Identify which cell holds the provided text, then report its (x, y) central coordinate. 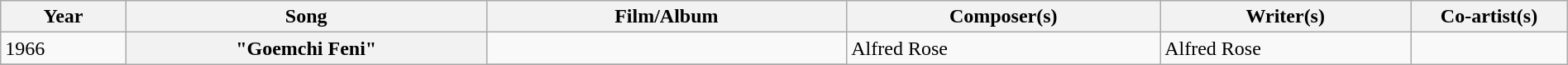
1966 (64, 48)
"Goemchi Feni" (306, 48)
Composer(s) (1004, 17)
Year (64, 17)
Film/Album (667, 17)
Writer(s) (1285, 17)
Song (306, 17)
Co-artist(s) (1489, 17)
